Provide the (X, Y) coordinate of the cell's center where the given text is located.  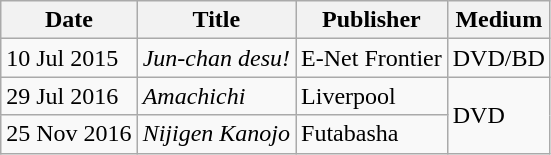
Futabasha (372, 134)
Amachichi (216, 96)
Jun-chan desu! (216, 58)
Date (69, 20)
Title (216, 20)
DVD/BD (498, 58)
DVD (498, 115)
25 Nov 2016 (69, 134)
Publisher (372, 20)
Medium (498, 20)
29 Jul 2016 (69, 96)
Nijigen Kanojo (216, 134)
E-Net Frontier (372, 58)
Liverpool (372, 96)
10 Jul 2015 (69, 58)
